Locate the cell with the specified text and output its (X, Y) center coordinate. 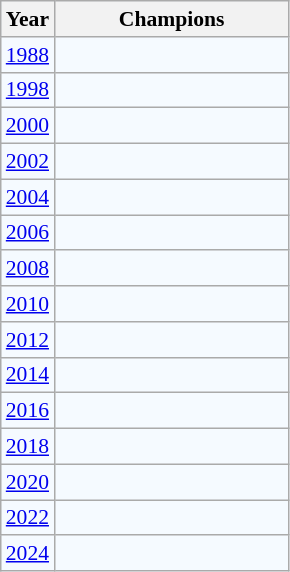
2016 (28, 411)
2008 (28, 269)
2014 (28, 375)
2024 (28, 554)
2004 (28, 197)
2006 (28, 233)
2012 (28, 340)
2018 (28, 447)
Champions (172, 19)
2020 (28, 482)
2010 (28, 304)
1998 (28, 90)
2002 (28, 162)
2000 (28, 126)
Year (28, 19)
1988 (28, 55)
2022 (28, 518)
